Locate the cell with the specified text and output its [X, Y] center coordinate. 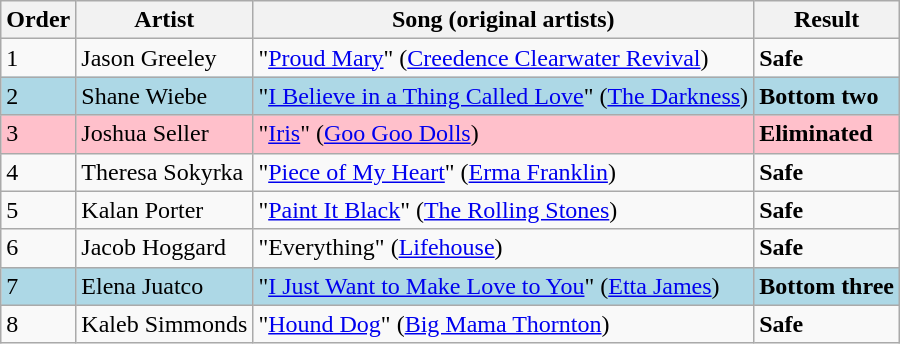
1 [38, 58]
"Everything" (Lifehouse) [504, 248]
7 [38, 286]
Order [38, 20]
Elena Juatco [164, 286]
Jacob Hoggard [164, 248]
Joshua Seller [164, 134]
"I Believe in a Thing Called Love" (The Darkness) [504, 96]
Eliminated [827, 134]
Result [827, 20]
"Hound Dog" (Big Mama Thornton) [504, 324]
Song (original artists) [504, 20]
Artist [164, 20]
5 [38, 210]
Shane Wiebe [164, 96]
Bottom three [827, 286]
8 [38, 324]
3 [38, 134]
4 [38, 172]
"Piece of My Heart" (Erma Franklin) [504, 172]
Theresa Sokyrka [164, 172]
6 [38, 248]
"Paint It Black" (The Rolling Stones) [504, 210]
"Proud Mary" (Creedence Clearwater Revival) [504, 58]
Kalan Porter [164, 210]
Jason Greeley [164, 58]
"I Just Want to Make Love to You" (Etta James) [504, 286]
Kaleb Simmonds [164, 324]
Bottom two [827, 96]
"Iris" (Goo Goo Dolls) [504, 134]
2 [38, 96]
